Return the (x, y) coordinate for the center point of the cell that contains the specified text.  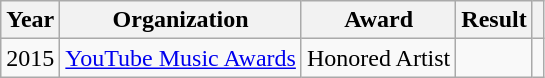
Year (30, 20)
Organization (181, 20)
Result (494, 20)
2015 (30, 58)
Award (378, 20)
YouTube Music Awards (181, 58)
Honored Artist (378, 58)
